Provide the [x, y] coordinate of the cell's center where the given text is located.  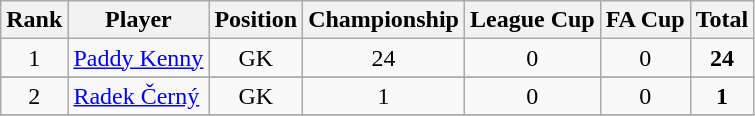
Total [722, 20]
FA Cup [645, 20]
Championship [384, 20]
Rank [34, 20]
Player [138, 20]
Paddy Kenny [138, 58]
Radek Černý [138, 96]
2 [34, 96]
League Cup [532, 20]
Position [256, 20]
